Provide the (X, Y) coordinate of the cell's center where the given text is located.  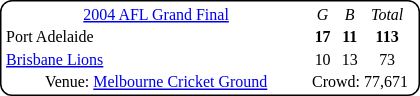
Crowd: 77,671 (360, 82)
11 (350, 37)
113 (388, 37)
10 (323, 60)
Port Adelaide (156, 37)
73 (388, 60)
17 (323, 37)
2004 AFL Grand Final (156, 14)
Total (388, 14)
B (350, 14)
Venue: Melbourne Cricket Ground (156, 82)
G (323, 14)
Brisbane Lions (156, 60)
13 (350, 60)
